Return (X, Y) of the center of cell containing provided text 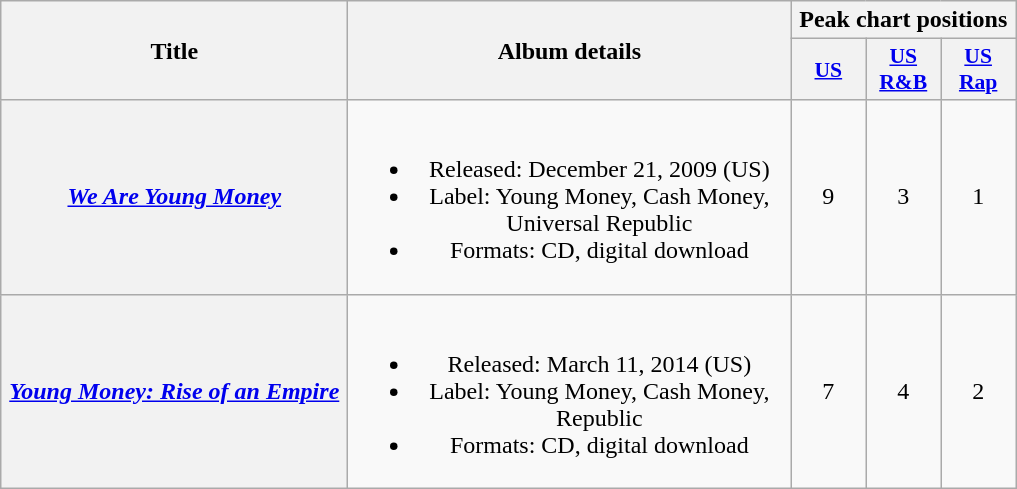
USRap (978, 70)
USR&B (904, 70)
3 (904, 197)
4 (904, 391)
9 (828, 197)
Released: December 21, 2009 (US)Label: Young Money, Cash Money, Universal RepublicFormats: CD, digital download (570, 197)
Young Money: Rise of an Empire (174, 391)
We Are Young Money (174, 197)
2 (978, 391)
US (828, 70)
1 (978, 197)
Album details (570, 50)
7 (828, 391)
Released: March 11, 2014 (US)Label: Young Money, Cash Money, RepublicFormats: CD, digital download (570, 391)
Title (174, 50)
Peak chart positions (904, 20)
